Capture the cell that displays the provided text and extract its [x, y] central coordinate. 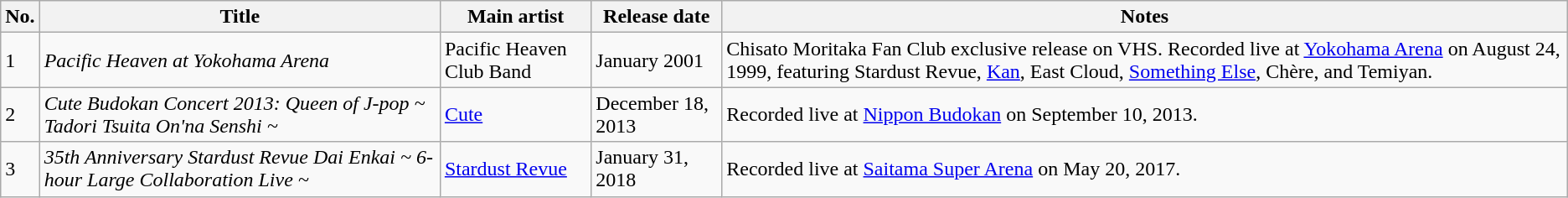
Main artist [515, 17]
December 18, 2013 [657, 114]
3 [20, 169]
Stardust Revue [515, 169]
Cute Budokan Concert 2013: Queen of J-pop ~ Tadori Tsuita On'na Senshi ~ [240, 114]
January 31, 2018 [657, 169]
Cute [515, 114]
January 2001 [657, 60]
35th Anniversary Stardust Revue Dai Enkai ~ 6-hour Large Collaboration Live ~ [240, 169]
Pacific Heaven Club Band [515, 60]
Recorded live at Saitama Super Arena on May 20, 2017. [1145, 169]
No. [20, 17]
2 [20, 114]
Recorded live at Nippon Budokan on September 10, 2013. [1145, 114]
1 [20, 60]
Release date [657, 17]
Title [240, 17]
Pacific Heaven at Yokohama Arena [240, 60]
Notes [1145, 17]
